Capture the cell that displays the provided text and extract its [x, y] central coordinate. 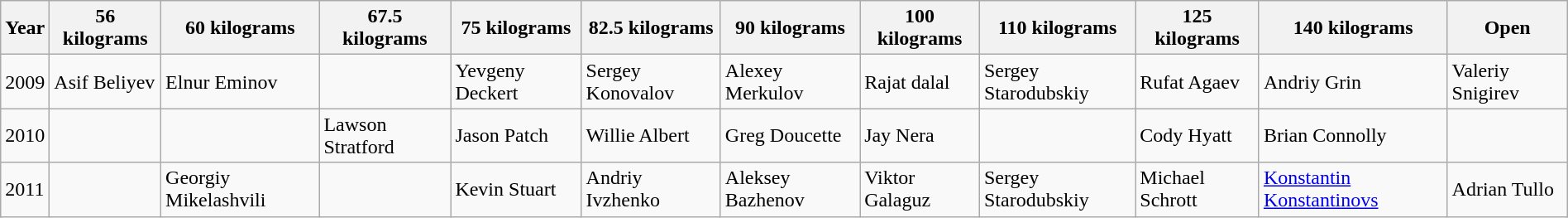
2010 [25, 136]
Aleksey Bazhenov [790, 189]
Alexey Merkulov [790, 81]
Jay Nera [920, 136]
Elnur Eminov [240, 81]
67.5 kilograms [385, 28]
2009 [25, 81]
2011 [25, 189]
Asif Beliyev [106, 81]
90 kilograms [790, 28]
Valeriy Snigirev [1507, 81]
Cody Hyatt [1198, 136]
56 kilograms [106, 28]
100 kilograms [920, 28]
75 kilograms [516, 28]
Andriy Grin [1353, 81]
Willie Albert [651, 136]
Open [1507, 28]
Lawson Stratford [385, 136]
60 kilograms [240, 28]
Rufat Agaev [1198, 81]
Viktor Galaguz [920, 189]
Brian Connolly [1353, 136]
Michael Schrott [1198, 189]
Georgiy Mikelashvili [240, 189]
Sergey Konovalov [651, 81]
110 kilograms [1057, 28]
Jason Patch [516, 136]
Kevin Stuart [516, 189]
Adrian Tullo [1507, 189]
Rajat dalal [920, 81]
Andriy Ivzhenko [651, 189]
Yevgeny Deckert [516, 81]
140 kilograms [1353, 28]
82.5 kilograms [651, 28]
Year [25, 28]
Greg Doucette [790, 136]
Konstantin Konstantinovs [1353, 189]
125 kilograms [1198, 28]
